Return (X, Y) of the center of cell containing provided text 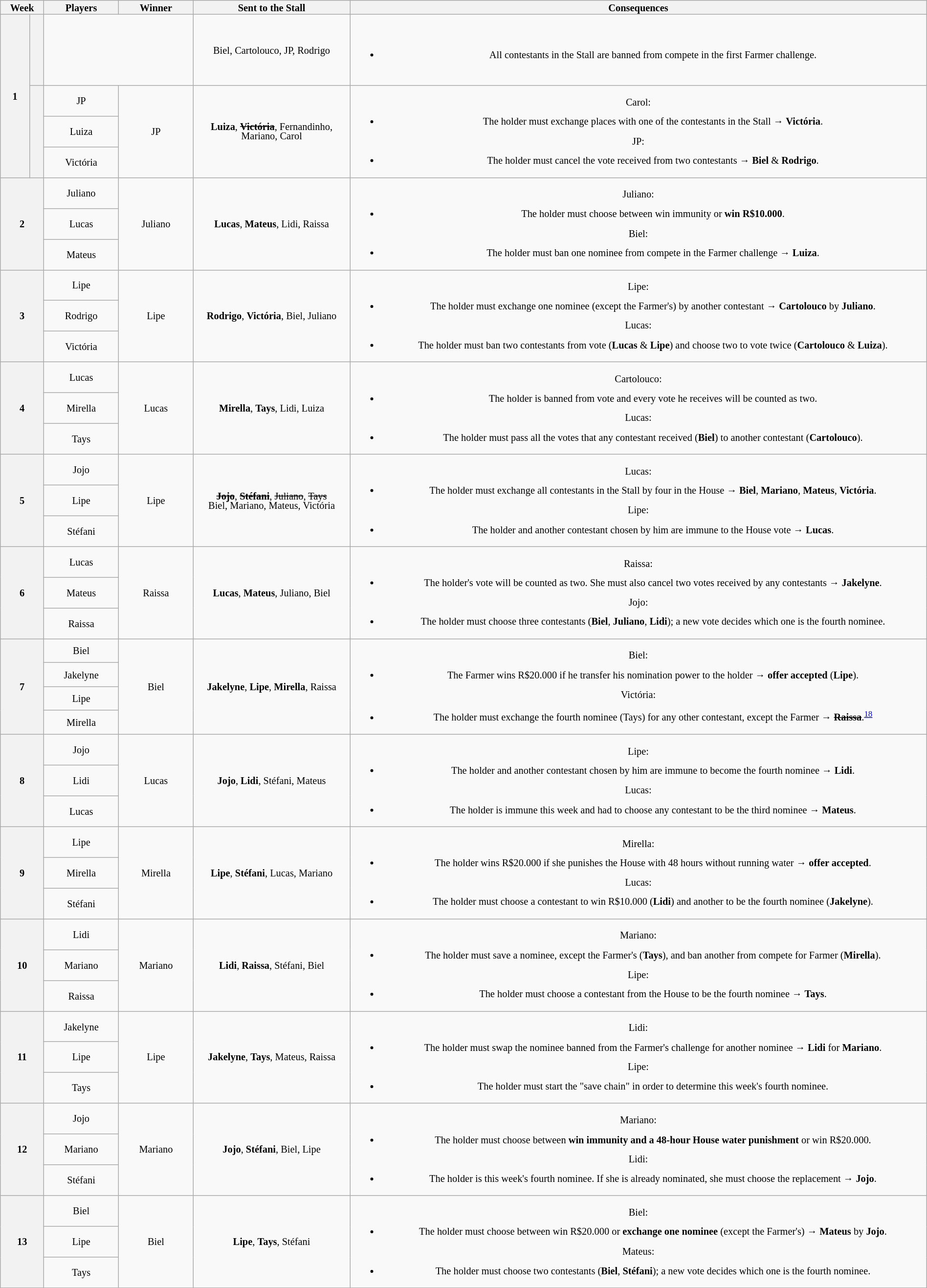
Biel, Cartolouco, JP, Rodrigo (271, 50)
All contestants in the Stall are banned from compete in the first Farmer challenge. (639, 50)
12 (22, 1150)
Rodrigo, Victória, Biel, Juliano (271, 316)
Luiza (81, 131)
Sent to the Stall (271, 7)
2 (22, 224)
8 (22, 780)
Lidi, Raissa, Stéfani, Biel (271, 965)
10 (22, 965)
Jojo, Stéfani, Juliano, TaysBiel, Mariano, Mateus, Victória (271, 501)
Jakelyne, Tays, Mateus, Raissa (271, 1057)
13 (22, 1242)
Lipe, Stéfani, Lucas, Mariano (271, 873)
1 (15, 96)
Jojo, Lidi, Stéfani, Mateus (271, 780)
Lipe, Tays, Stéfani (271, 1242)
Rodrigo (81, 316)
Mirella, Tays, Lidi, Luiza (271, 408)
7 (22, 686)
Lucas, Mateus, Juliano, Biel (271, 592)
Week (22, 7)
Jojo, Stéfani, Biel, Lipe (271, 1150)
5 (22, 501)
9 (22, 873)
4 (22, 408)
Winner (156, 7)
Lucas, Mateus, Lidi, Raissa (271, 224)
3 (22, 316)
Consequences (639, 7)
Luiza, Victória, Fernandinho, Mariano, Carol (271, 131)
6 (22, 592)
Jakelyne, Lipe, Mirella, Raissa (271, 686)
11 (22, 1057)
Players (81, 7)
